Pinpoint the cell where the given text exists, returning its (X, Y) midpoint coordinate. 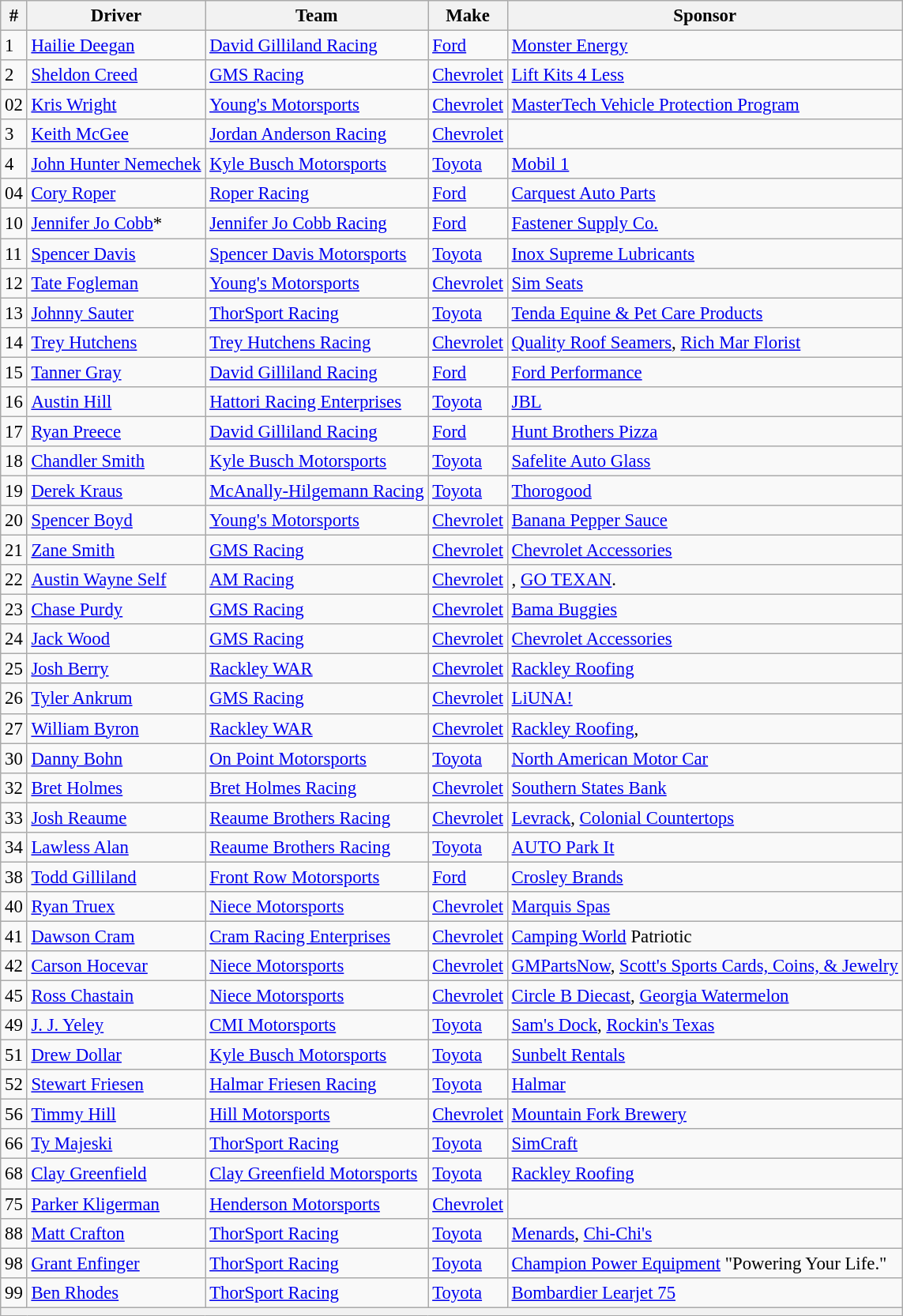
Ford Performance (705, 372)
Clay Greenfield (116, 1174)
42 (14, 966)
Johnny Sauter (116, 313)
32 (14, 788)
AM Racing (317, 580)
Jordan Anderson Racing (317, 134)
02 (14, 105)
Banana Pepper Sauce (705, 521)
Monster Energy (705, 46)
CMI Motorsports (317, 1025)
14 (14, 342)
21 (14, 551)
19 (14, 491)
30 (14, 758)
41 (14, 936)
22 (14, 580)
Hunt Brothers Pizza (705, 431)
23 (14, 610)
Chandler Smith (116, 461)
Zane Smith (116, 551)
Cory Roper (116, 194)
Dawson Cram (116, 936)
Spencer Boyd (116, 521)
Danny Bohn (116, 758)
Ross Chastain (116, 996)
10 (14, 224)
Front Row Motorsports (317, 877)
20 (14, 521)
Mountain Fork Brewery (705, 1115)
Driver (116, 16)
Kris Wright (116, 105)
McAnally-Hilgemann Racing (317, 491)
52 (14, 1085)
AUTO Park It (705, 848)
3 (14, 134)
15 (14, 372)
Matt Crafton (116, 1233)
Drew Dollar (116, 1055)
Tate Fogleman (116, 283)
Lift Kits 4 Less (705, 75)
18 (14, 461)
40 (14, 907)
Menards, Chi-Chi's (705, 1233)
Josh Berry (116, 669)
Halmar Friesen Racing (317, 1085)
JBL (705, 402)
Hattori Racing Enterprises (317, 402)
Crosley Brands (705, 877)
1 (14, 46)
Sam's Dock, Rockin's Texas (705, 1025)
Team (317, 16)
04 (14, 194)
24 (14, 639)
# (14, 16)
J. J. Yeley (116, 1025)
75 (14, 1204)
12 (14, 283)
25 (14, 669)
Cram Racing Enterprises (317, 936)
MasterTech Vehicle Protection Program (705, 105)
Jack Wood (116, 639)
John Hunter Nemechek (116, 164)
Quality Roof Seamers, Rich Mar Florist (705, 342)
88 (14, 1233)
Derek Kraus (116, 491)
Jennifer Jo Cobb Racing (317, 224)
Tenda Equine & Pet Care Products (705, 313)
Austin Wayne Self (116, 580)
Marquis Spas (705, 907)
Keith McGee (116, 134)
Carquest Auto Parts (705, 194)
17 (14, 431)
Ty Majeski (116, 1145)
99 (14, 1292)
LiUNA! (705, 699)
Lawless Alan (116, 848)
26 (14, 699)
Thorogood (705, 491)
Josh Reaume (116, 818)
38 (14, 877)
Todd Gilliland (116, 877)
Bama Buggies (705, 610)
Tanner Gray (116, 372)
Ryan Truex (116, 907)
45 (14, 996)
Trey Hutchens (116, 342)
Roper Racing (317, 194)
Bret Holmes (116, 788)
Spencer Davis Motorsports (317, 254)
33 (14, 818)
William Byron (116, 728)
4 (14, 164)
Levrack, Colonial Countertops (705, 818)
98 (14, 1263)
Bret Holmes Racing (317, 788)
16 (14, 402)
34 (14, 848)
Halmar (705, 1085)
Tyler Ankrum (116, 699)
Sheldon Creed (116, 75)
Rackley Roofing, (705, 728)
Mobil 1 (705, 164)
Chase Purdy (116, 610)
51 (14, 1055)
Sunbelt Rentals (705, 1055)
11 (14, 254)
Bombardier Learjet 75 (705, 1292)
Parker Kligerman (116, 1204)
GMPartsNow, Scott's Sports Cards, Coins, & Jewelry (705, 966)
Make (468, 16)
Spencer Davis (116, 254)
56 (14, 1115)
Southern States Bank (705, 788)
Austin Hill (116, 402)
SimCraft (705, 1145)
On Point Motorsports (317, 758)
Timmy Hill (116, 1115)
2 (14, 75)
Fastener Supply Co. (705, 224)
Carson Hocevar (116, 966)
Champion Power Equipment "Powering Your Life." (705, 1263)
13 (14, 313)
Stewart Friesen (116, 1085)
North American Motor Car (705, 758)
Clay Greenfield Motorsports (317, 1174)
Henderson Motorsports (317, 1204)
Hill Motorsports (317, 1115)
, GO TEXAN. (705, 580)
Trey Hutchens Racing (317, 342)
68 (14, 1174)
Jennifer Jo Cobb* (116, 224)
66 (14, 1145)
Ryan Preece (116, 431)
Safelite Auto Glass (705, 461)
Camping World Patriotic (705, 936)
Hailie Deegan (116, 46)
Grant Enfinger (116, 1263)
Sponsor (705, 16)
Ben Rhodes (116, 1292)
Circle B Diecast, Georgia Watermelon (705, 996)
27 (14, 728)
49 (14, 1025)
Inox Supreme Lubricants (705, 254)
Sim Seats (705, 283)
